Locate the cell with the specified text and output its [x, y] center coordinate. 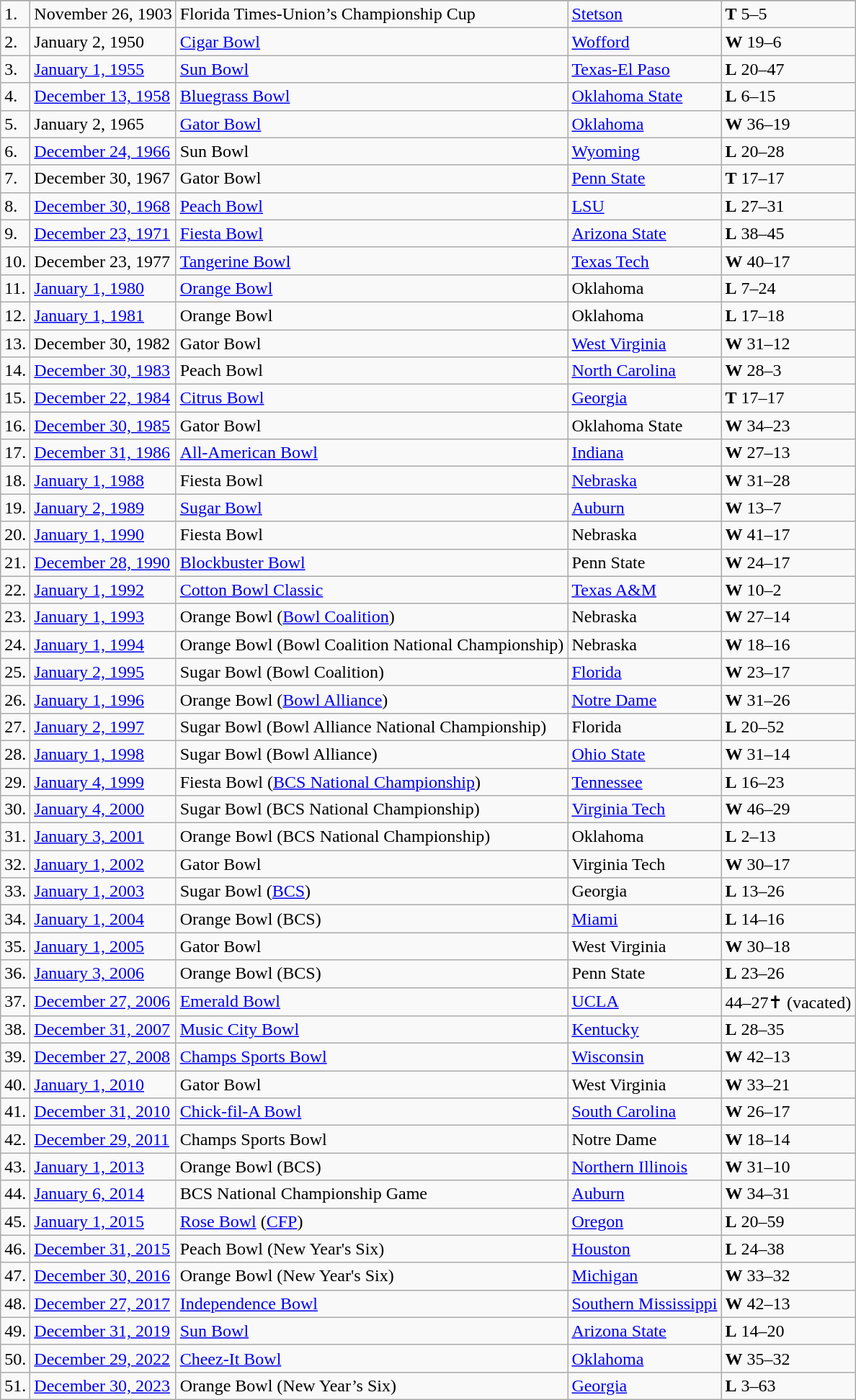
January 2, 1997 [103, 727]
Citrus Bowl [372, 398]
Southern Mississippi [644, 1303]
Sugar Bowl [372, 508]
14. [16, 371]
Fiesta Bowl (BCS National Championship) [372, 781]
33. [16, 892]
Orange Bowl (Bowl Alliance) [372, 699]
32. [16, 864]
35. [16, 946]
December 27, 2017 [103, 1303]
13. [16, 344]
7. [16, 179]
W 27–13 [788, 453]
L 20–28 [788, 151]
L 2–13 [788, 837]
25. [16, 672]
January 2, 1995 [103, 672]
Chick-fil-A Bowl [372, 1112]
L 6–15 [788, 97]
42. [16, 1139]
North Carolina [644, 371]
December 23, 1971 [103, 233]
Tennessee [644, 781]
39. [16, 1057]
W 35–32 [788, 1358]
Cheez-It Bowl [372, 1358]
December 30, 2016 [103, 1276]
Sugar Bowl (BCS National Championship) [372, 809]
20. [16, 535]
W 27–14 [788, 617]
W 34–31 [788, 1194]
W 13–7 [788, 508]
Stetson [644, 14]
Michigan [644, 1276]
L 28–35 [788, 1030]
December 27, 2008 [103, 1057]
Houston [644, 1249]
4. [16, 97]
L 16–23 [788, 781]
December 31, 2015 [103, 1249]
19. [16, 508]
W 28–3 [788, 371]
Kentucky [644, 1030]
December 13, 1958 [103, 97]
January 2, 1950 [103, 42]
L 23–26 [788, 974]
24. [16, 645]
Tangerine Bowl [372, 261]
W 24–17 [788, 562]
50. [16, 1358]
Orange Bowl (Bowl Coalition) [372, 617]
L 20–59 [788, 1221]
W 18–14 [788, 1139]
Emerald Bowl [372, 1002]
L 27–31 [788, 206]
28. [16, 754]
L 3–63 [788, 1386]
Sugar Bowl (Bowl Alliance National Championship) [372, 727]
Orange Bowl (BCS National Championship) [372, 837]
Music City Bowl [372, 1030]
2. [16, 42]
W 33–21 [788, 1085]
January 1, 2013 [103, 1167]
L 13–26 [788, 892]
40. [16, 1085]
L 14–16 [788, 919]
W 31–10 [788, 1167]
6. [16, 151]
37. [16, 1002]
November 26, 1903 [103, 14]
Orange Bowl (Bowl Coalition National Championship) [372, 645]
December 31, 2010 [103, 1112]
W 18–16 [788, 645]
January 1, 1981 [103, 315]
Cotton Bowl Classic [372, 590]
Blockbuster Bowl [372, 562]
January 1, 1998 [103, 754]
W 31–26 [788, 699]
48. [16, 1303]
43. [16, 1167]
Wyoming [644, 151]
January 1, 1993 [103, 617]
Rose Bowl (CFP) [372, 1221]
January 1, 1980 [103, 288]
11. [16, 288]
Cigar Bowl [372, 42]
Bluegrass Bowl [372, 97]
34. [16, 919]
45. [16, 1221]
Texas A&M [644, 590]
51. [16, 1386]
January 1, 2005 [103, 946]
L 7–24 [788, 288]
46. [16, 1249]
January 1, 2004 [103, 919]
December 31, 2007 [103, 1030]
W 46–29 [788, 809]
Peach Bowl (New Year's Six) [372, 1249]
23. [16, 617]
Independence Bowl [372, 1303]
10. [16, 261]
December 30, 1985 [103, 426]
Sugar Bowl (BCS) [372, 892]
December 23, 1977 [103, 261]
30. [16, 809]
Texas Tech [644, 261]
December 30, 2023 [103, 1386]
Sugar Bowl (Bowl Alliance) [372, 754]
L 17–18 [788, 315]
W 40–17 [788, 261]
21. [16, 562]
January 1, 2010 [103, 1085]
W 41–17 [788, 535]
L 20–47 [788, 69]
Orange Bowl (New Year's Six) [372, 1276]
December 31, 1986 [103, 453]
BCS National Championship Game [372, 1194]
49. [16, 1331]
December 30, 1983 [103, 371]
W 31–14 [788, 754]
29. [16, 781]
December 24, 1966 [103, 151]
December 29, 2022 [103, 1358]
Texas-El Paso [644, 69]
January 1, 2015 [103, 1221]
31. [16, 837]
9. [16, 233]
T 5–5 [788, 14]
W 30–17 [788, 864]
W 36–19 [788, 124]
W 31–28 [788, 480]
January 1, 1988 [103, 480]
January 3, 2001 [103, 837]
L 38–45 [788, 233]
W 10–2 [788, 590]
18. [16, 480]
January 3, 2006 [103, 974]
Ohio State [644, 754]
5. [16, 124]
December 27, 2006 [103, 1002]
41. [16, 1112]
January 1, 1996 [103, 699]
W 33–32 [788, 1276]
January 6, 2014 [103, 1194]
17. [16, 453]
W 23–17 [788, 672]
Indiana [644, 453]
January 1, 2003 [103, 892]
L 20–52 [788, 727]
UCLA [644, 1002]
W 19–6 [788, 42]
Orange Bowl (New Year’s Six) [372, 1386]
L 24–38 [788, 1249]
16. [16, 426]
38. [16, 1030]
December 31, 2019 [103, 1331]
All-American Bowl [372, 453]
South Carolina [644, 1112]
W 26–17 [788, 1112]
12. [16, 315]
W 34–23 [788, 426]
3. [16, 69]
47. [16, 1276]
January 1, 1992 [103, 590]
January 1, 1955 [103, 69]
January 4, 2000 [103, 809]
January 2, 1965 [103, 124]
December 30, 1982 [103, 344]
L 14–20 [788, 1331]
Florida Times-Union’s Championship Cup [372, 14]
January 1, 1994 [103, 645]
W 31–12 [788, 344]
Northern Illinois [644, 1167]
22. [16, 590]
27. [16, 727]
Oregon [644, 1221]
January 4, 1999 [103, 781]
44. [16, 1194]
15. [16, 398]
W 30–18 [788, 946]
December 30, 1967 [103, 179]
Sugar Bowl (Bowl Coalition) [372, 672]
LSU [644, 206]
1. [16, 14]
December 29, 2011 [103, 1139]
26. [16, 699]
December 30, 1968 [103, 206]
January 2, 1989 [103, 508]
Miami [644, 919]
December 22, 1984 [103, 398]
Wofford [644, 42]
Wisconsin [644, 1057]
8. [16, 206]
36. [16, 974]
January 1, 2002 [103, 864]
44–27✝ (vacated) [788, 1002]
December 28, 1990 [103, 562]
January 1, 1990 [103, 535]
